Return the [X, Y] coordinate for the center point of the cell that contains the specified text.  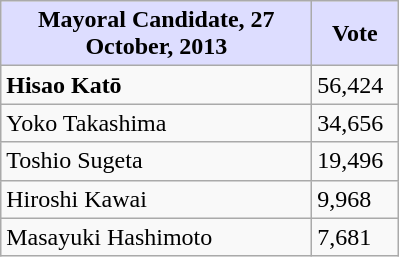
Toshio Sugeta [156, 161]
19,496 [355, 161]
56,424 [355, 85]
Hiroshi Kawai [156, 199]
Hisao Katō [156, 85]
34,656 [355, 123]
Masayuki Hashimoto [156, 237]
7,681 [355, 237]
9,968 [355, 199]
Vote [355, 34]
Yoko Takashima [156, 123]
Mayoral Candidate, 27 October, 2013 [156, 34]
